Output the [x, y] coordinate of the center of the cell containing the given text.  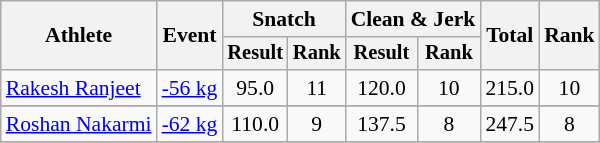
95.0 [255, 88]
Rakesh Ranjeet [79, 88]
Event [190, 36]
137.5 [382, 124]
-56 kg [190, 88]
247.5 [510, 124]
11 [317, 88]
120.0 [382, 88]
9 [317, 124]
Athlete [79, 36]
Total [510, 36]
Snatch [284, 19]
215.0 [510, 88]
Roshan Nakarmi [79, 124]
110.0 [255, 124]
Clean & Jerk [414, 19]
-62 kg [190, 124]
